Provide the (X, Y) coordinate of the cell's center where the given text is located.  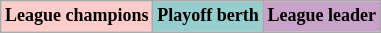
Playoff berth (208, 16)
League champions (77, 16)
League leader (322, 16)
